Determine the (x, y) coordinate at the center of the cell enclosing the given text.  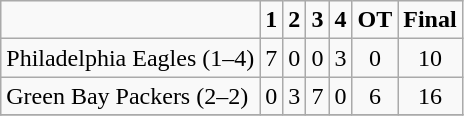
OT (375, 20)
Green Bay Packers (2–2) (130, 96)
10 (430, 58)
4 (340, 20)
1 (272, 20)
Final (430, 20)
2 (294, 20)
Philadelphia Eagles (1–4) (130, 58)
16 (430, 96)
6 (375, 96)
